Return the (X, Y) coordinate for the center point of the cell that contains the specified text.  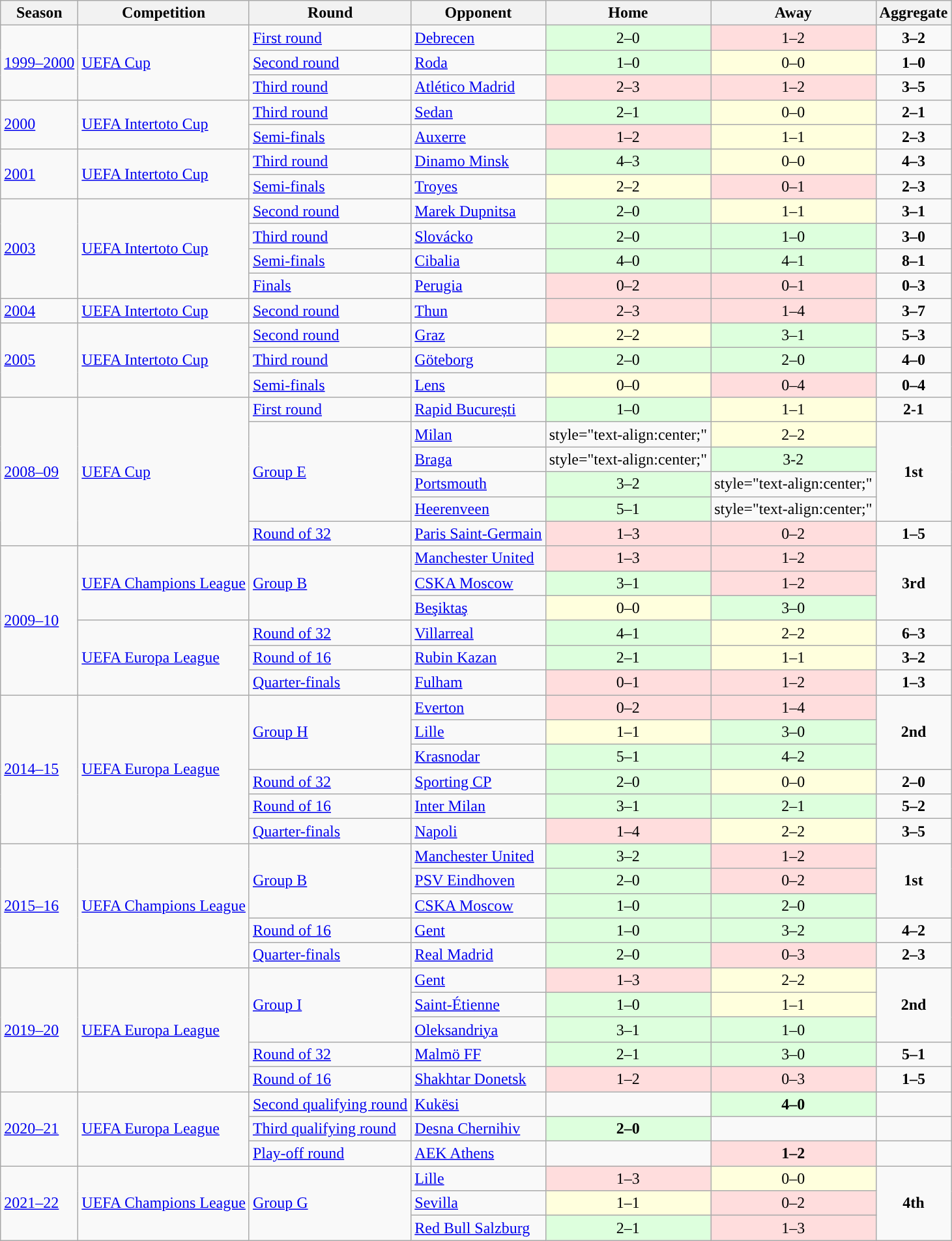
Sedan (478, 112)
Finals (330, 285)
Krasnodar (478, 757)
Aggregate (914, 13)
3rd (914, 583)
2001 (39, 174)
2009–10 (39, 620)
2014–15 (39, 769)
Milan (478, 435)
Auxerre (478, 137)
2021–22 (39, 1203)
Second qualifying round (330, 1104)
Home (628, 13)
Braga (478, 459)
3-2 (794, 459)
Red Bull Salzburg (478, 1228)
Malmö FF (478, 1054)
3–7 (914, 311)
Group E (330, 472)
Group I (330, 1005)
Roda (478, 63)
5–2 (914, 806)
Shakhtar Donetsk (478, 1079)
AEK Athens (478, 1154)
2003 (39, 248)
2008–09 (39, 472)
Villarreal (478, 633)
Graz (478, 335)
Round (330, 13)
Napoli (478, 831)
Real Madrid (478, 955)
Season (39, 13)
Kukësi (478, 1104)
Fulham (478, 682)
Debrecen (478, 38)
5–3 (914, 335)
2004 (39, 311)
Göteborg (478, 360)
Sporting CP (478, 782)
2020–21 (39, 1129)
Slovácko (478, 236)
PSV Eindhoven (478, 881)
Lens (478, 385)
Troyes (478, 186)
Atlético Madrid (478, 87)
Group H (330, 732)
Away (794, 13)
Rubin Kazan (478, 657)
Play-off round (330, 1154)
Rapid București (478, 410)
Dinamo Minsk (478, 162)
Group G (330, 1203)
2005 (39, 360)
6–3 (914, 633)
Opponent (478, 13)
Portsmouth (478, 484)
Sevilla (478, 1203)
2-1 (914, 410)
Saint-Étienne (478, 1005)
2019–20 (39, 1029)
Thun (478, 311)
4th (914, 1203)
Cibalia (478, 261)
Oleksandriya (478, 1029)
2015–16 (39, 906)
Marek Dupnitsa (478, 211)
8–1 (914, 261)
Inter Milan (478, 806)
1999–2000 (39, 63)
Beşiktaş (478, 608)
Competition (164, 13)
Third qualifying round (330, 1129)
2000 (39, 124)
Paris Saint-Germain (478, 534)
Everton (478, 707)
Heerenveen (478, 509)
Perugia (478, 285)
Desna Chernihiv (478, 1129)
